Determine the (x, y) coordinate at the center of the cell enclosing the given text.  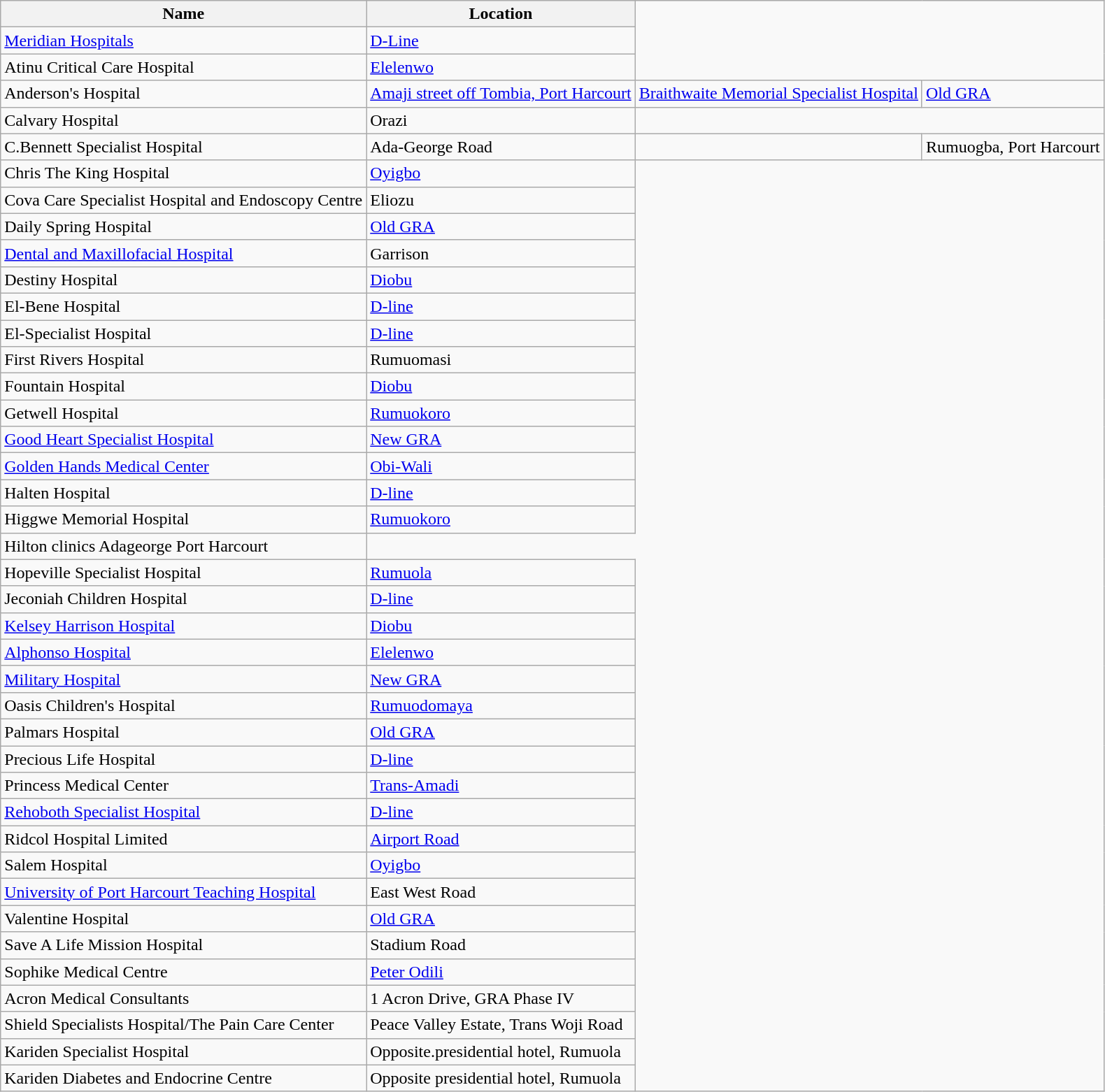
Peace Valley Estate, Trans Woji Road (501, 1025)
Military Hospital (183, 679)
University of Port Harcourt Teaching Hospital (183, 892)
Rumuogba, Port Harcourt (1013, 147)
Hopeville Specialist Hospital (183, 573)
Rumuomasi (501, 360)
Salem Hospital (183, 865)
Getwell Hospital (183, 413)
El-Bene Hospital (183, 306)
Opposite presidential hotel, Rumuola (501, 1078)
Braithwaite Memorial Specialist Hospital (778, 94)
Precious Life Hospital (183, 759)
Princess Medical Center (183, 786)
Jeconiah Children Hospital (183, 599)
Chris The King Hospital (183, 173)
Halten Hospital (183, 493)
Obi-Wali (501, 466)
Location (501, 14)
Valentine Hospital (183, 919)
Golden Hands Medical Center (183, 466)
D-Line (501, 41)
Sophike Medical Centre (183, 972)
Amaji street off Tombia, Port Harcourt (501, 94)
Orazi (501, 120)
Acron Medical Consultants (183, 998)
Rehoboth Specialist Hospital (183, 812)
Daily Spring Hospital (183, 227)
Eliozu (501, 200)
Palmars Hospital (183, 732)
Kariden Specialist Hospital (183, 1051)
C.Bennett Specialist Hospital (183, 147)
Stadium Road (501, 945)
Opposite.presidential hotel, Rumuola (501, 1051)
Destiny Hospital (183, 280)
Ridcol Hospital Limited (183, 839)
Meridian Hospitals (183, 41)
Anderson's Hospital (183, 94)
Fountain Hospital (183, 387)
Name (183, 14)
Rumuodomaya (501, 705)
Dental and Maxillofacial Hospital (183, 253)
Save A Life Mission Hospital (183, 945)
Rumuola (501, 573)
Trans-Amadi (501, 786)
Cova Care Specialist Hospital and Endoscopy Centre (183, 200)
Kariden Diabetes and Endocrine Centre (183, 1078)
Peter Odili (501, 972)
Shield Specialists Hospital/The Pain Care Center (183, 1025)
El-Specialist Hospital (183, 333)
East West Road (501, 892)
Higgwe Memorial Hospital (183, 519)
Hilton clinics Adageorge Port Harcourt (183, 546)
Atinu Critical Care Hospital (183, 67)
Good Heart Specialist Hospital (183, 440)
Alphonso Hospital (183, 652)
Ada-George Road (501, 147)
Garrison (501, 253)
First Rivers Hospital (183, 360)
Oasis Children's Hospital (183, 705)
Calvary Hospital (183, 120)
Kelsey Harrison Hospital (183, 626)
Airport Road (501, 839)
1 Acron Drive, GRA Phase IV (501, 998)
